Provide the [X, Y] coordinate of the cell's center where the given text is located.  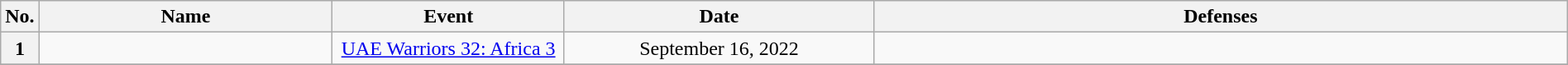
UAE Warriors 32: Africa 3 [448, 48]
Date [719, 17]
Name [185, 17]
1 [20, 48]
Defenses [1221, 17]
September 16, 2022 [719, 48]
Event [448, 17]
No. [20, 17]
